For the text-containing cell, return its midpoint in [x, y] coordinate format. 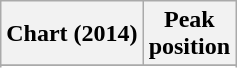
Chart (2014) [72, 34]
Peakposition [189, 34]
